Search for the cell housing the specified text and yield its (X, Y) center coordinate. 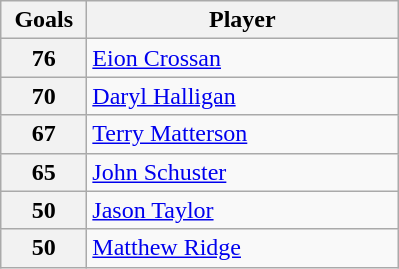
Player (242, 20)
Matthew Ridge (242, 248)
76 (44, 58)
67 (44, 134)
65 (44, 172)
70 (44, 96)
Daryl Halligan (242, 96)
Jason Taylor (242, 210)
John Schuster (242, 172)
Eion Crossan (242, 58)
Terry Matterson (242, 134)
Goals (44, 20)
